Find where the given text appears and provide that cell's center as (x, y) coordinate. 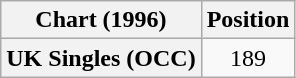
Position (248, 20)
UK Singles (OCC) (101, 58)
Chart (1996) (101, 20)
189 (248, 58)
